Return (X, Y) of the center of cell containing provided text 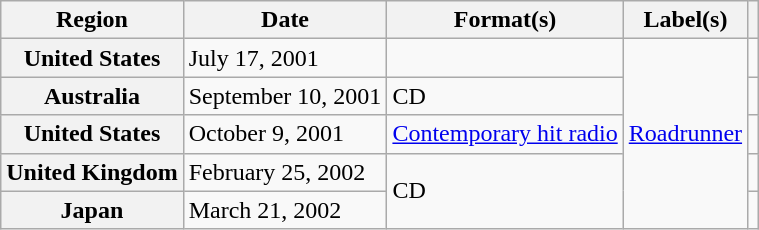
March 21, 2002 (285, 210)
Roadrunner (685, 134)
Date (285, 20)
February 25, 2002 (285, 172)
July 17, 2001 (285, 58)
United Kingdom (92, 172)
Contemporary hit radio (505, 134)
Format(s) (505, 20)
Label(s) (685, 20)
October 9, 2001 (285, 134)
Australia (92, 96)
September 10, 2001 (285, 96)
Japan (92, 210)
Region (92, 20)
